Determine the [x, y] coordinate at the center of the cell enclosing the given text.  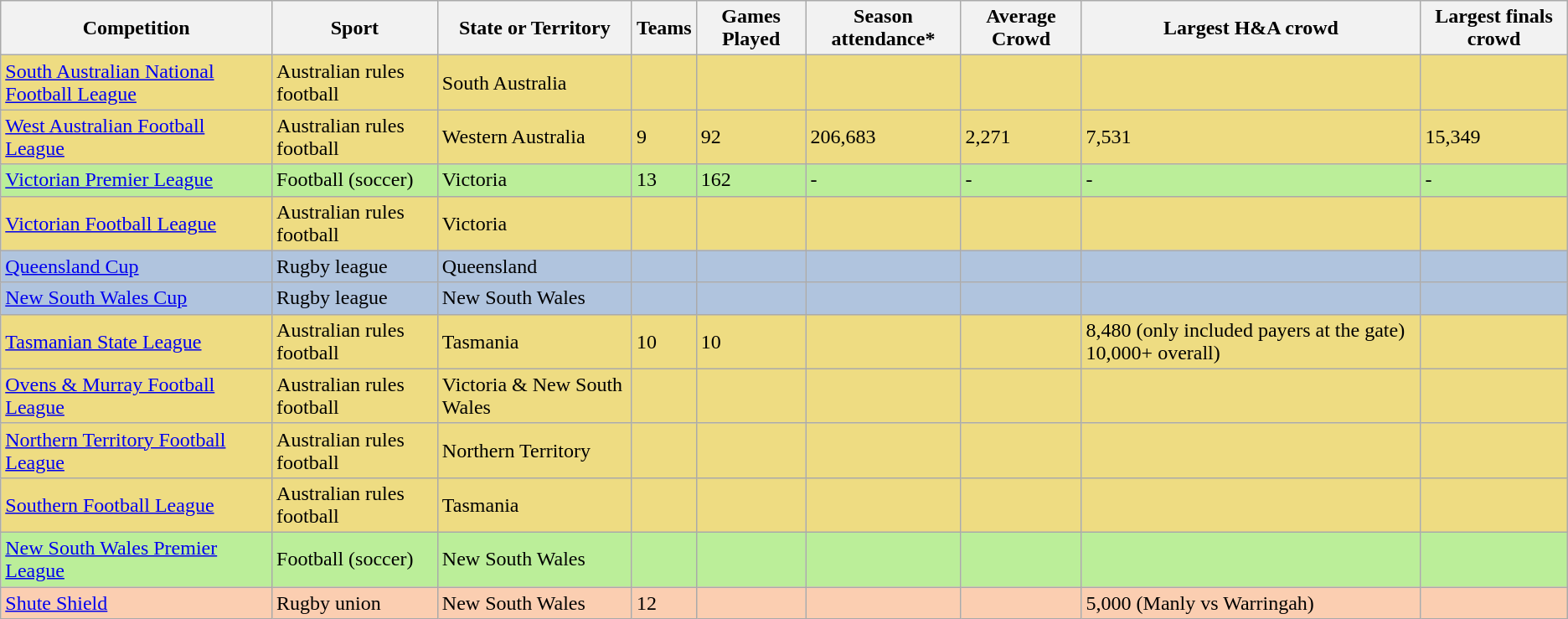
Queensland [534, 266]
State or Territory [534, 28]
Victorian Football League [137, 223]
Southern Football League [137, 504]
9 [663, 137]
Season attendance* [883, 28]
Western Australia [534, 137]
Largest H&A crowd [1251, 28]
2,271 [1021, 137]
12 [663, 602]
Tasmanian State League [137, 342]
Rugby union [355, 602]
Games Played [750, 28]
Ovens & Murray Football League [137, 395]
Competition [137, 28]
13 [663, 180]
92 [750, 137]
8,480 (only included payers at the gate) 10,000+ overall) [1251, 342]
Queensland Cup [137, 266]
Teams [663, 28]
New South Wales Cup [137, 298]
206,683 [883, 137]
New South Wales Premier League [137, 560]
15,349 [1494, 137]
Victorian Premier League [137, 180]
5,000 (Manly vs Warringah) [1251, 602]
Average Crowd [1021, 28]
7,531 [1251, 137]
South Australian National Football League [137, 82]
Sport [355, 28]
Northern Territory [534, 451]
Shute Shield [137, 602]
162 [750, 180]
South Australia [534, 82]
West Australian Football League [137, 137]
Victoria & New South Wales [534, 395]
Northern Territory Football League [137, 451]
Largest finals crowd [1494, 28]
